Extract the (X, Y) coordinate from the center of the cell holding the provided text.  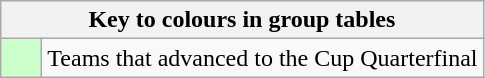
Teams that advanced to the Cup Quarterfinal (262, 58)
Key to colours in group tables (242, 20)
